Locate the cell with the specified text and output its (x, y) center coordinate. 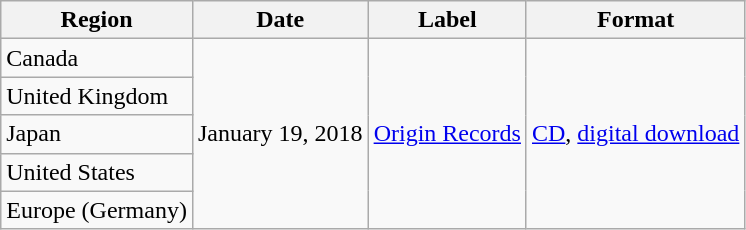
Label (447, 20)
Format (635, 20)
January 19, 2018 (280, 134)
Japan (97, 134)
CD, digital download (635, 134)
United Kingdom (97, 96)
Origin Records (447, 134)
United States (97, 172)
Canada (97, 58)
Europe (Germany) (97, 210)
Date (280, 20)
Region (97, 20)
